From the cell containing the given text, extract its center point as [X, Y] coordinate. 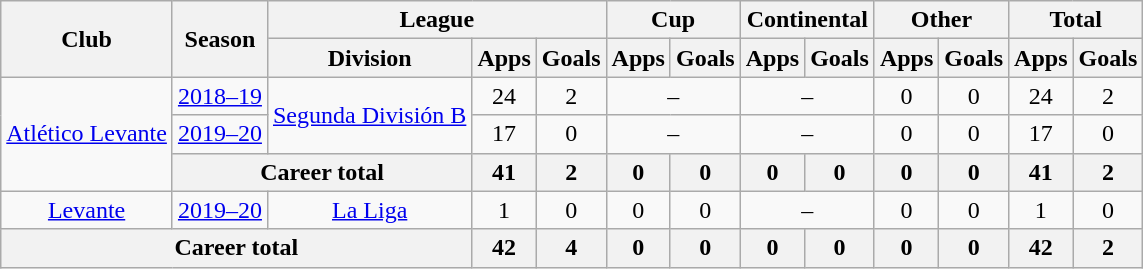
Club [87, 39]
La Liga [369, 210]
Total [1076, 20]
Other [941, 20]
Atlético Levante [87, 134]
Cup [673, 20]
Division [369, 58]
Segunda División B [369, 115]
4 [571, 248]
2018–19 [220, 96]
Season [220, 39]
League [436, 20]
Continental [807, 20]
Levante [87, 210]
